Search for the cell housing the specified text and yield its (X, Y) center coordinate. 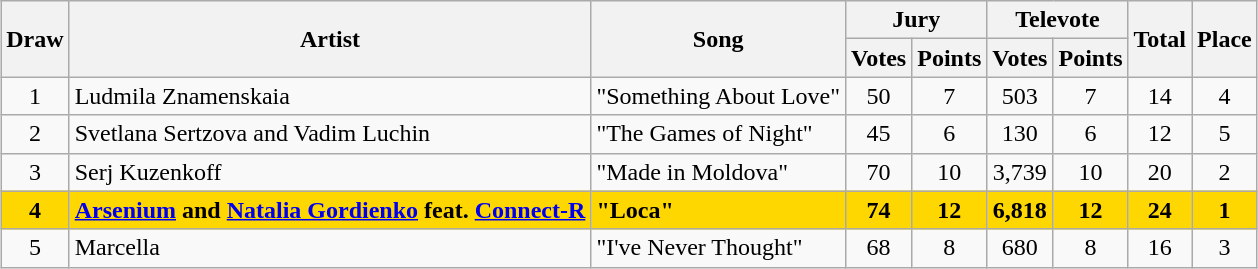
680 (1020, 248)
Televote (1058, 20)
24 (1160, 210)
Serj Kuzenkoff (330, 172)
74 (879, 210)
6,818 (1020, 210)
50 (879, 96)
"I've Never Thought" (718, 248)
Arsenium and Natalia Gordienko feat. Connect-R (330, 210)
70 (879, 172)
"The Games of Night" (718, 134)
16 (1160, 248)
Song (718, 39)
14 (1160, 96)
Draw (35, 39)
130 (1020, 134)
Ludmila Znamenskaia (330, 96)
Place (1225, 39)
68 (879, 248)
Svetlana Sertzova and Vadim Luchin (330, 134)
"Something About Love" (718, 96)
20 (1160, 172)
45 (879, 134)
"Made in Moldova" (718, 172)
Total (1160, 39)
503 (1020, 96)
"Loca" (718, 210)
Jury (916, 20)
3,739 (1020, 172)
Marcella (330, 248)
Artist (330, 39)
